Return [x, y] of the center of cell containing provided text 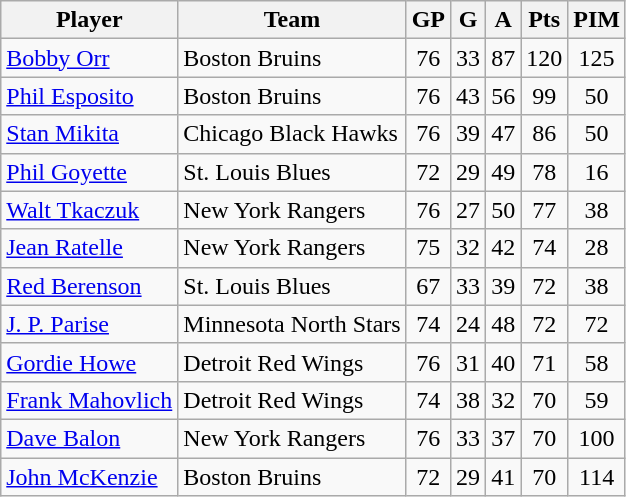
41 [504, 477]
86 [544, 134]
Player [90, 20]
G [468, 20]
59 [597, 400]
47 [504, 134]
43 [468, 96]
58 [597, 362]
31 [468, 362]
120 [544, 58]
49 [504, 172]
67 [428, 286]
71 [544, 362]
75 [428, 248]
99 [544, 96]
Phil Esposito [90, 96]
Phil Goyette [90, 172]
Team [292, 20]
16 [597, 172]
24 [468, 324]
Dave Balon [90, 438]
87 [504, 58]
48 [504, 324]
78 [544, 172]
Jean Ratelle [90, 248]
77 [544, 210]
Chicago Black Hawks [292, 134]
Stan Mikita [90, 134]
A [504, 20]
Bobby Orr [90, 58]
28 [597, 248]
Gordie Howe [90, 362]
40 [504, 362]
J. P. Parise [90, 324]
56 [504, 96]
PIM [597, 20]
42 [504, 248]
John McKenzie [90, 477]
125 [597, 58]
Minnesota North Stars [292, 324]
Walt Tkaczuk [90, 210]
114 [597, 477]
Red Berenson [90, 286]
Pts [544, 20]
27 [468, 210]
37 [504, 438]
100 [597, 438]
Frank Mahovlich [90, 400]
GP [428, 20]
